Capture the cell that displays the provided text and extract its (X, Y) central coordinate. 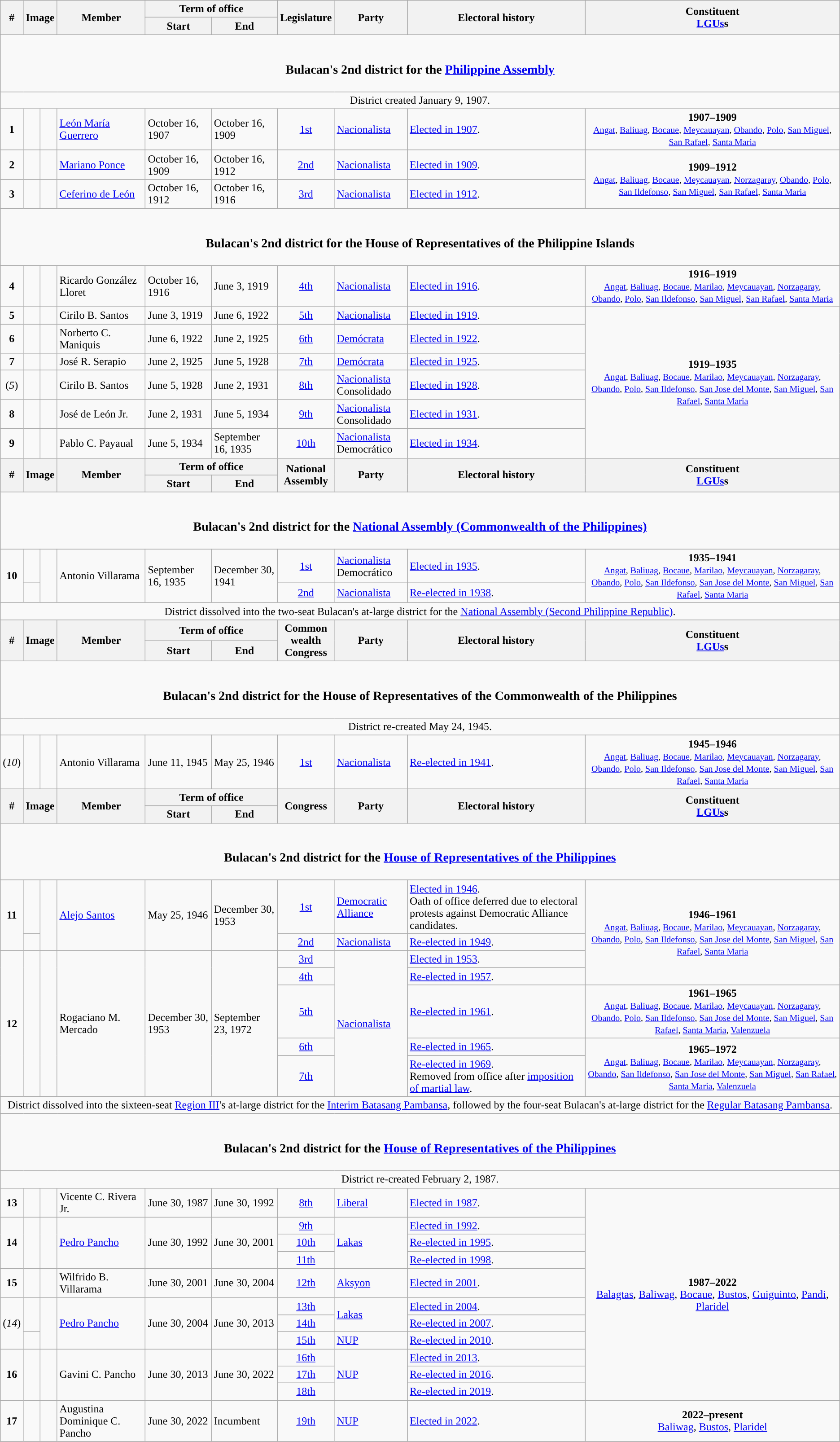
Elected in 1992. (496, 1226)
Re-elected in 1949. (496, 942)
10 (12, 576)
13 (12, 1202)
Rogaciano M. Mercado (101, 1024)
1916–1919Angat, Baliuag, Bocaue, Marilao, Meycauayan, Norzagaray, Obando, Polo, San Ildefonso, San Miguel, San Rafael, Santa Maria (713, 286)
Gavini C. Pancho (101, 1374)
(10) (12, 762)
Elected in 1987. (496, 1202)
17 (12, 1421)
13th (306, 1306)
Bulacan's 2nd district for the House of Representatives of the Philippine Islands (420, 237)
Bulacan's 2nd district for the House of Representatives of the Commonwealth of the Philippines (420, 690)
District created January 9, 1907. (420, 100)
17th (306, 1375)
Elected in 1916. (496, 286)
2022–presentBaliwag, Bustos, Plaridel (713, 1421)
Elected in 1909. (496, 164)
Re-elected in 1938. (496, 593)
Elected in 1935. (496, 566)
December 30, 1941 (244, 576)
14th (306, 1323)
Re-elected in 1941. (496, 762)
Re-elected in 2016. (496, 1375)
4 (12, 286)
Vicente C. Rivera Jr. (101, 1202)
Norberto C. Maniquis (101, 339)
9 (12, 444)
Augustina Dominique C. Pancho (101, 1421)
Mariano Ponce (101, 164)
Elected in 2001. (496, 1283)
León María Guerrero (101, 129)
Elected in 1912. (496, 194)
16th (306, 1357)
Re-elected in 1998. (496, 1260)
NationalAssembly (306, 475)
1987–2022Balagtas, Baliwag, Bocaue, Bustos, Guiguinto, Pandi, Plaridel (713, 1294)
Aksyon (371, 1283)
2 (12, 164)
Re-elected in 1995. (496, 1243)
1907–1909Angat, Baliuag, Bocaue, Meycauayan, Obando, Polo, San Miguel, San Rafael, Santa Maria (713, 129)
Pablo C. Payaual (101, 444)
Ricardo González Lloret (101, 286)
CommonwealthCongress (306, 640)
Wilfrido B. Villarama (101, 1283)
6 (12, 339)
Democratic Alliance (371, 907)
11 (12, 915)
Re-elected in 1957. (496, 976)
José de León Jr. (101, 414)
Incumbent (244, 1421)
Bulacan's 2nd district for the Philippine Assembly (420, 63)
Elected in 1953. (496, 959)
Elected in 1922. (496, 339)
Alejo Santos (101, 915)
5 (12, 316)
(5) (12, 385)
José R. Serapio (101, 362)
District re-created May 24, 1945. (420, 727)
Elected in 1931. (496, 414)
Elected in 2004. (496, 1306)
15th (306, 1340)
7 (12, 362)
Elected in 1919. (496, 316)
Bulacan's 2nd district for the National Assembly (Commonwealth of the Philippines) (420, 521)
16 (12, 1374)
Legislature (306, 18)
District dissolved into the two-seat Bulacan's at-large district for the National Assembly (Second Philippine Republic). (420, 611)
18th (306, 1392)
Re-elected in 2019. (496, 1392)
12th (306, 1283)
(14) (12, 1323)
Elected in 2013. (496, 1357)
Re-elected in 2010. (496, 1340)
Re-elected in 2007. (496, 1323)
Re-elected in 1961. (496, 1011)
June 30, 1987 (179, 1202)
15 (12, 1283)
1909–1912Angat, Baliuag, Bocaue, Meycauayan, Norzagaray, Obando, Polo, San Ildefonso, San Miguel, San Rafael, Santa Maria (713, 179)
Elected in 1946.Oath of office deferred due to electoral protests against Democratic Alliance candidates. (496, 907)
September 23, 1972 (244, 1024)
1 (12, 129)
8 (12, 414)
19th (306, 1421)
June 11, 1945 (179, 762)
Ceferino de León (101, 194)
Elected in 1928. (496, 385)
Liberal (371, 1202)
District re-created February 2, 1987. (420, 1179)
Re-elected in 1969.Removed from office after imposition of martial law. (496, 1076)
Elected in 1934. (496, 444)
11th (306, 1260)
October 16, 1907 (179, 129)
Re-elected in 1965. (496, 1047)
12 (12, 1024)
Elected in 1907. (496, 129)
Elected in 1925. (496, 362)
14 (12, 1243)
Elected in 2022. (496, 1421)
Congress (306, 806)
3 (12, 194)
